Pinpoint the cell where the given text exists, returning its [X, Y] midpoint coordinate. 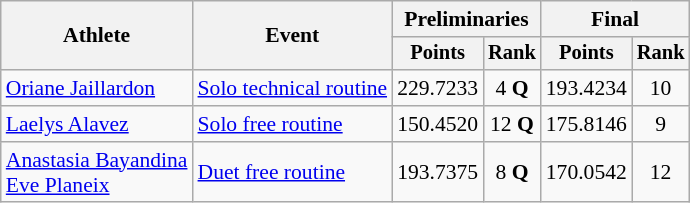
170.0542 [586, 172]
12 Q [512, 124]
Anastasia Bayandina Eve Planeix [97, 172]
193.4234 [586, 88]
12 [661, 172]
Solo technical routine [293, 88]
175.8146 [586, 124]
150.4520 [438, 124]
229.7233 [438, 88]
193.7375 [438, 172]
Duet free routine [293, 172]
8 Q [512, 172]
Final [616, 19]
9 [661, 124]
Laelys Alavez [97, 124]
4 Q [512, 88]
Preliminaries [466, 19]
Solo free routine [293, 124]
Oriane Jaillardon [97, 88]
Event [293, 36]
10 [661, 88]
Athlete [97, 36]
